For the text-containing cell, return its midpoint in (X, Y) coordinate format. 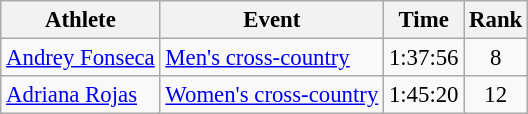
Women's cross-country (272, 95)
Athlete (80, 20)
Event (272, 20)
Rank (496, 20)
Time (424, 20)
Men's cross-country (272, 58)
Adriana Rojas (80, 95)
Andrey Fonseca (80, 58)
12 (496, 95)
1:45:20 (424, 95)
1:37:56 (424, 58)
8 (496, 58)
